Search for the cell housing the specified text and yield its (x, y) center coordinate. 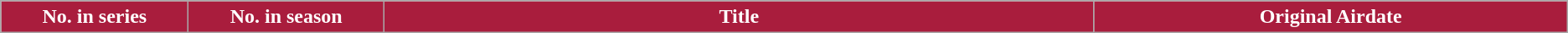
Original Airdate (1330, 17)
No. in series (95, 17)
No. in season (286, 17)
Title (739, 17)
